Return the [x, y] coordinate for the center point of the cell that contains the specified text.  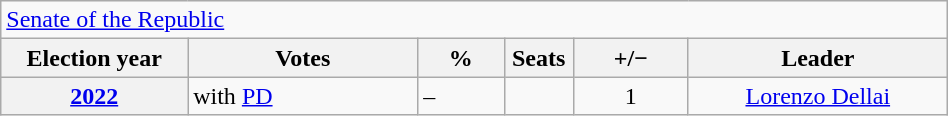
Votes [303, 58]
Seats [538, 58]
– [461, 96]
with PD [303, 96]
2022 [94, 96]
Leader [818, 58]
% [461, 58]
+/− [630, 58]
1 [630, 96]
Lorenzo Dellai [818, 96]
Election year [94, 58]
Senate of the Republic [474, 20]
